Return the (x, y) coordinate for the center point of the cell that contains the specified text.  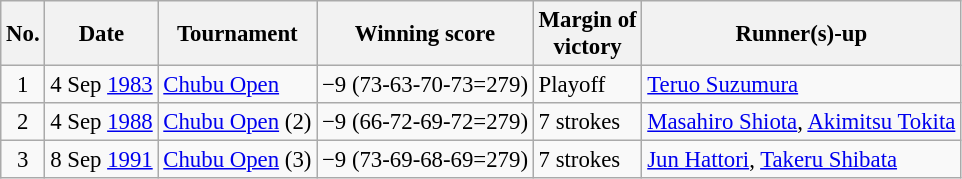
3 (23, 160)
1 (23, 85)
−9 (73-69-68-69=279) (426, 160)
Margin ofvictory (588, 34)
−9 (66-72-69-72=279) (426, 122)
Chubu Open (3) (238, 160)
Tournament (238, 34)
Winning score (426, 34)
Chubu Open (2) (238, 122)
Masahiro Shiota, Akimitsu Tokita (802, 122)
Teruo Suzumura (802, 85)
2 (23, 122)
8 Sep 1991 (102, 160)
No. (23, 34)
Playoff (588, 85)
−9 (73-63-70-73=279) (426, 85)
4 Sep 1983 (102, 85)
Jun Hattori, Takeru Shibata (802, 160)
Date (102, 34)
Runner(s)-up (802, 34)
4 Sep 1988 (102, 122)
Chubu Open (238, 85)
